For the text-containing cell, return its midpoint in [X, Y] coordinate format. 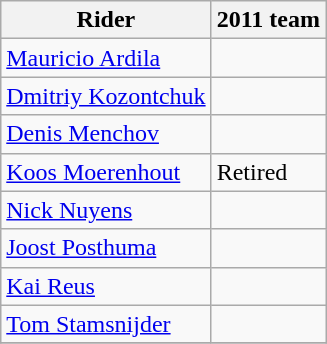
2011 team [268, 20]
Mauricio Ardila [106, 58]
Joost Posthuma [106, 248]
Rider [106, 20]
Koos Moerenhout [106, 172]
Nick Nuyens [106, 210]
Denis Menchov [106, 134]
Retired [268, 172]
Kai Reus [106, 286]
Tom Stamsnijder [106, 324]
Dmitriy Kozontchuk [106, 96]
